Return [x, y] of the center of cell containing provided text 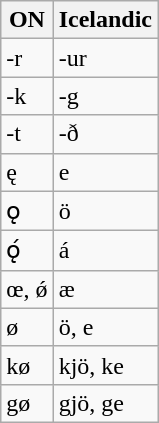
kø [27, 365]
œ, ǿ [27, 289]
ö, e [105, 327]
-g [105, 96]
ę [27, 172]
-ð [105, 134]
ø [27, 327]
Icelandic [105, 20]
ö [105, 211]
ON [27, 20]
á [105, 251]
-r [27, 58]
-t [27, 134]
-ur [105, 58]
kjö, ke [105, 365]
ǫ [27, 211]
-k [27, 96]
gjö, ge [105, 403]
ǫ́ [27, 251]
e [105, 172]
æ [105, 289]
gø [27, 403]
